Return the [X, Y] coordinate for the center point of the cell that contains the specified text.  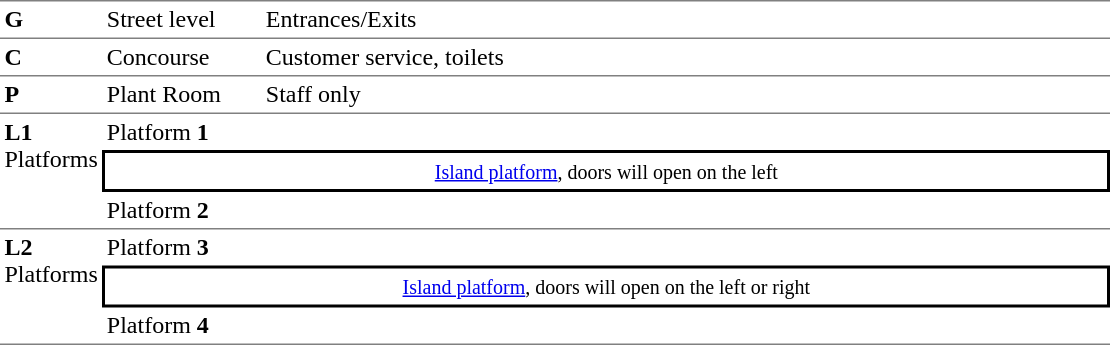
Platform 2 [182, 211]
L1Platforms [51, 172]
Platform 1 [182, 132]
G [51, 20]
C [51, 58]
Concourse [182, 58]
Staff only [686, 95]
P [51, 95]
Platform 3 [182, 248]
Island platform, doors will open on the left [606, 171]
Entrances/Exits [686, 20]
Street level [182, 20]
Plant Room [182, 95]
Island platform, doors will open on the left or right [606, 287]
Customer service, toilets [686, 58]
